For the text-containing cell, return its midpoint in (x, y) coordinate format. 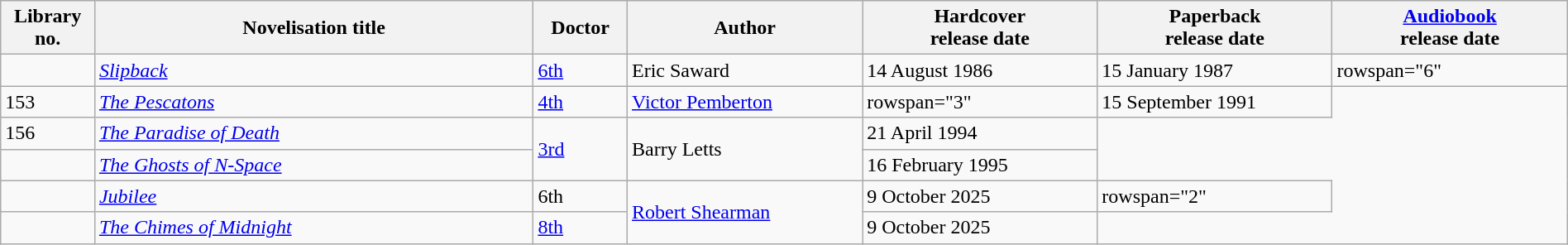
15 January 1987 (1215, 70)
Victor Pemberton (745, 102)
The Paradise of Death (313, 133)
rowspan="3" (980, 102)
4th (581, 102)
Doctor (581, 28)
Slipback (313, 70)
rowspan="6" (1450, 70)
21 April 1994 (980, 133)
156 (48, 133)
Novelisation title (313, 28)
16 February 1995 (980, 165)
The Chimes of Midnight (313, 228)
153 (48, 102)
Robert Shearman (745, 212)
The Ghosts of N-Space (313, 165)
3rd (581, 149)
8th (581, 228)
rowspan="2" (1215, 196)
Library no. (48, 28)
Paperback release date (1215, 28)
Hardcover release date (980, 28)
15 September 1991 (1215, 102)
Audiobook release date (1450, 28)
The Pescatons (313, 102)
14 August 1986 (980, 70)
Author (745, 28)
Barry Letts (745, 149)
Eric Saward (745, 70)
Jubilee (313, 196)
